Determine the [x, y] coordinate at the center of the cell enclosing the given text.  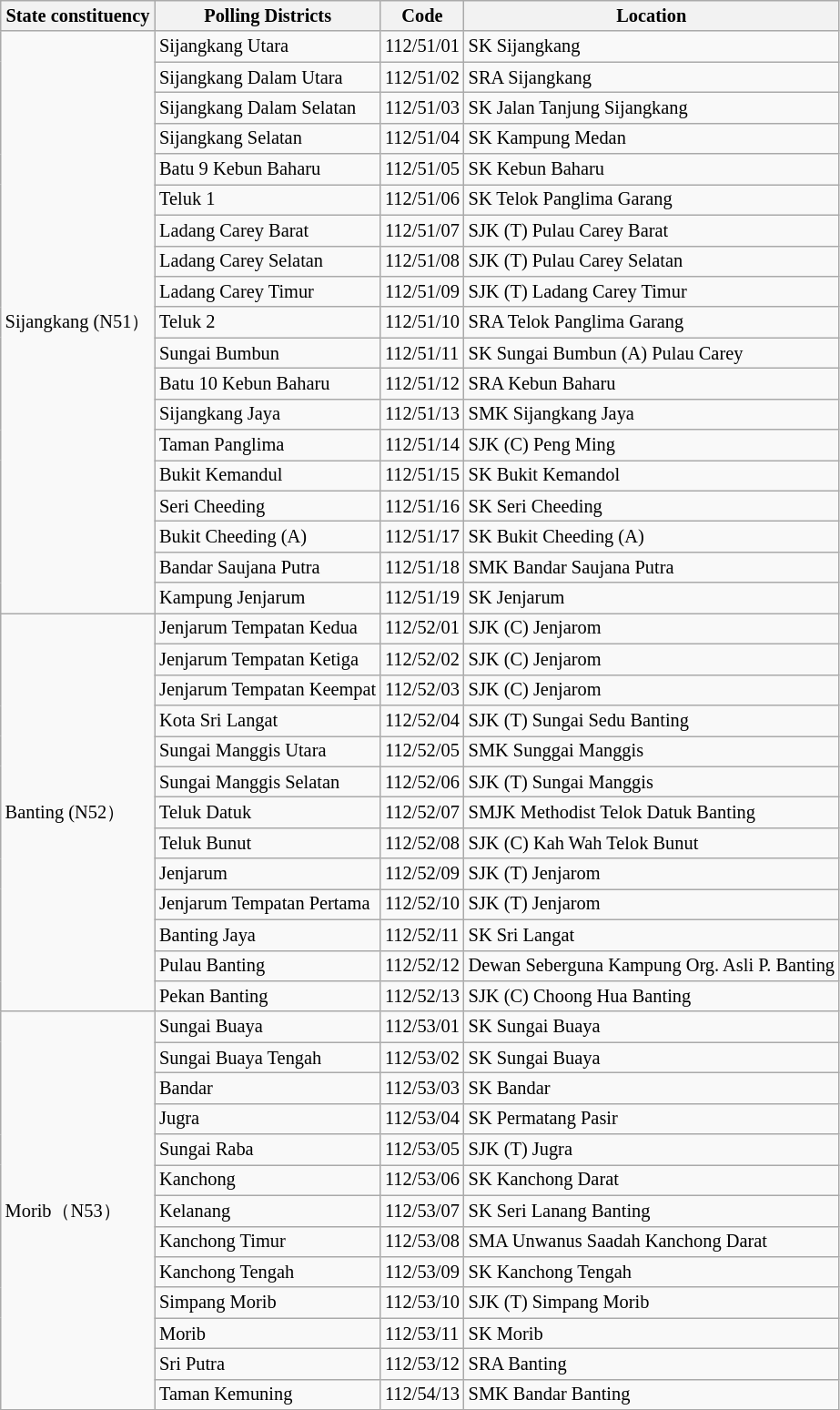
112/52/12 [422, 966]
Morib [268, 1334]
112/51/14 [422, 445]
112/53/01 [422, 1027]
SK Bukit Cheeding (A) [652, 536]
112/53/03 [422, 1088]
112/52/07 [422, 812]
SK Kanchong Tengah [652, 1272]
112/51/04 [422, 138]
Jenjarum Tempatan Keempat [268, 690]
Sri Putra [268, 1364]
Sijangkang Utara [268, 46]
SK Seri Cheeding [652, 506]
Location [652, 15]
Bukit Kemandul [268, 475]
SJK (T) Sungai Manggis [652, 782]
SMK Bandar Saujana Putra [652, 567]
112/52/09 [422, 874]
SMJK Methodist Telok Datuk Banting [652, 812]
112/51/10 [422, 322]
SK Sri Langat [652, 935]
112/51/19 [422, 598]
112/52/01 [422, 628]
112/51/16 [422, 506]
SK Jenjarum [652, 598]
SK Bukit Kemandol [652, 475]
SK Kanchong Darat [652, 1180]
Banting Jaya [268, 935]
SMK Sijangkang Jaya [652, 414]
SK Seri Lanang Banting [652, 1211]
112/51/01 [422, 46]
Pekan Banting [268, 996]
112/53/06 [422, 1180]
112/52/06 [422, 782]
112/53/02 [422, 1058]
SJK (T) Sungai Sedu Banting [652, 720]
SK Bandar [652, 1088]
Kanchong Tengah [268, 1272]
112/52/13 [422, 996]
Kanchong [268, 1180]
SK Sungai Bumbun (A) Pulau Carey [652, 353]
SMK Bandar Banting [652, 1395]
Taman Kemuning [268, 1395]
Pulau Banting [268, 966]
Banting (N52） [78, 812]
112/53/11 [422, 1334]
Bandar [268, 1088]
112/51/03 [422, 107]
Sijangkang (N51） [78, 322]
SJK (T) Pulau Carey Selatan [652, 261]
112/53/10 [422, 1303]
112/53/05 [422, 1150]
SJK (C) Peng Ming [652, 445]
Ladang Carey Selatan [268, 261]
SJK (C) Kah Wah Telok Bunut [652, 843]
112/51/02 [422, 77]
112/52/04 [422, 720]
SMK Sunggai Manggis [652, 751]
112/51/18 [422, 567]
Polling Districts [268, 15]
Taman Panglima [268, 445]
Seri Cheeding [268, 506]
112/52/11 [422, 935]
112/51/13 [422, 414]
Kampung Jenjarum [268, 598]
Sungai Buaya [268, 1027]
112/52/10 [422, 904]
SK Permatang Pasir [652, 1119]
State constituency [78, 15]
112/51/09 [422, 291]
SJK (T) Ladang Carey Timur [652, 291]
SK Kebun Baharu [652, 169]
Sungai Manggis Utara [268, 751]
Kelanang [268, 1211]
SK Telok Panglima Garang [652, 199]
Dewan Seberguna Kampung Org. Asli P. Banting [652, 966]
Jenjarum Tempatan Ketiga [268, 659]
SJK (T) Jugra [652, 1150]
Sungai Raba [268, 1150]
Sijangkang Dalam Utara [268, 77]
Bandar Saujana Putra [268, 567]
112/53/07 [422, 1211]
Sungai Buaya Tengah [268, 1058]
112/53/04 [422, 1119]
112/51/05 [422, 169]
Kota Sri Langat [268, 720]
SK Kampung Medan [652, 138]
Jugra [268, 1119]
Ladang Carey Timur [268, 291]
Jenjarum Tempatan Kedua [268, 628]
Batu 9 Kebun Baharu [268, 169]
Sijangkang Dalam Selatan [268, 107]
Teluk Bunut [268, 843]
112/52/05 [422, 751]
SK Jalan Tanjung Sijangkang [652, 107]
SK Morib [652, 1334]
112/51/15 [422, 475]
112/53/08 [422, 1242]
Jenjarum [268, 874]
Sijangkang Jaya [268, 414]
Sijangkang Selatan [268, 138]
SJK (C) Choong Hua Banting [652, 996]
Code [422, 15]
Simpang Morib [268, 1303]
Batu 10 Kebun Baharu [268, 383]
112/51/06 [422, 199]
Kanchong Timur [268, 1242]
112/51/08 [422, 261]
112/54/13 [422, 1395]
Jenjarum Tempatan Pertama [268, 904]
SRA Sijangkang [652, 77]
SJK (T) Pulau Carey Barat [652, 230]
Teluk 1 [268, 199]
Morib（N53） [78, 1211]
SRA Banting [652, 1364]
Teluk 2 [268, 322]
112/51/07 [422, 230]
SRA Telok Panglima Garang [652, 322]
112/53/09 [422, 1272]
Ladang Carey Barat [268, 230]
112/51/17 [422, 536]
112/51/11 [422, 353]
Sungai Bumbun [268, 353]
Sungai Manggis Selatan [268, 782]
Bukit Cheeding (A) [268, 536]
SMA Unwanus Saadah Kanchong Darat [652, 1242]
SRA Kebun Baharu [652, 383]
112/52/02 [422, 659]
Teluk Datuk [268, 812]
SK Sijangkang [652, 46]
112/51/12 [422, 383]
112/52/08 [422, 843]
SJK (T) Simpang Morib [652, 1303]
112/52/03 [422, 690]
112/53/12 [422, 1364]
